Determine the (x, y) coordinate at the center of the cell enclosing the given text.  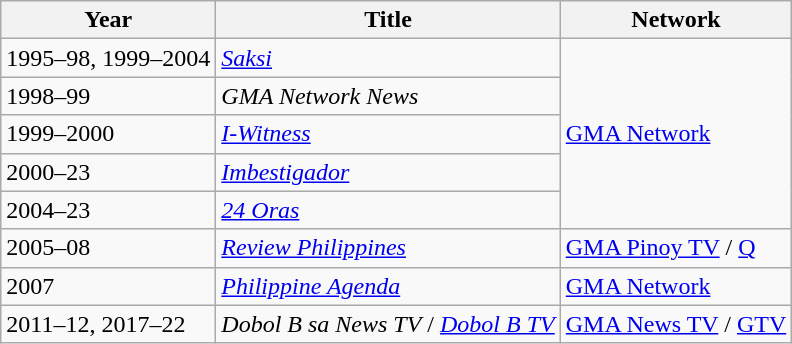
2011–12, 2017–22 (108, 324)
2004–23 (108, 210)
24 Oras (388, 210)
GMA Pinoy TV / Q (676, 248)
Imbestigador (388, 172)
1998–99 (108, 96)
1995–98, 1999–2004 (108, 58)
Philippine Agenda (388, 286)
Year (108, 20)
I-Witness (388, 134)
Saksi (388, 58)
2005–08 (108, 248)
1999–2000 (108, 134)
GMA News TV / GTV (676, 324)
GMA Network News (388, 96)
Review Philippines (388, 248)
Title (388, 20)
Dobol B sa News TV / Dobol B TV (388, 324)
Network (676, 20)
2007 (108, 286)
2000–23 (108, 172)
